Scan for the cell matching the given text and deliver its [X, Y] coordinate at center. 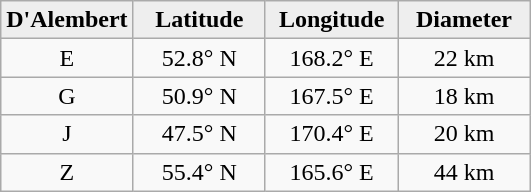
22 km [464, 58]
18 km [464, 96]
47.5° N [199, 134]
J [67, 134]
167.5° E [331, 96]
G [67, 96]
52.8° N [199, 58]
55.4° N [199, 172]
Diameter [464, 20]
Latitude [199, 20]
170.4° E [331, 134]
44 km [464, 172]
168.2° E [331, 58]
E [67, 58]
20 km [464, 134]
Longitude [331, 20]
165.6° E [331, 172]
D'Alembert [67, 20]
50.9° N [199, 96]
Z [67, 172]
